Find where the given text appears and provide that cell's center as (x, y) coordinate. 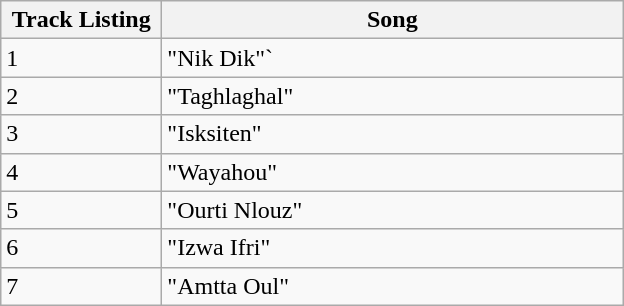
5 (82, 210)
Track Listing (82, 20)
2 (82, 96)
4 (82, 172)
1 (82, 58)
"Isksiten" (392, 134)
"Wayahou" (392, 172)
Song (392, 20)
7 (82, 286)
"Ourti Nlouz" (392, 210)
6 (82, 248)
"Nik Dik"` (392, 58)
3 (82, 134)
"Izwa Ifri" (392, 248)
"Amtta Oul" (392, 286)
"Taghlaghal" (392, 96)
